Identify which cell holds the provided text, then report its [X, Y] central coordinate. 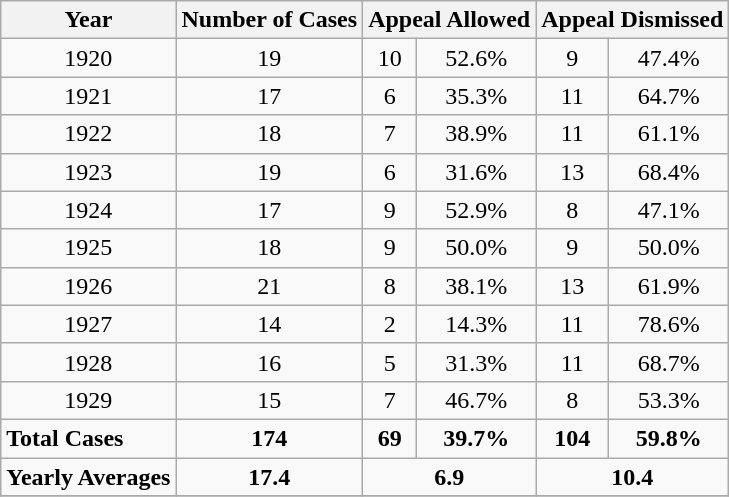
1929 [88, 400]
61.1% [669, 134]
10 [390, 58]
1922 [88, 134]
31.3% [476, 362]
68.7% [669, 362]
53.3% [669, 400]
1926 [88, 286]
38.9% [476, 134]
46.7% [476, 400]
17.4 [270, 477]
1920 [88, 58]
1928 [88, 362]
1927 [88, 324]
52.6% [476, 58]
52.9% [476, 210]
2 [390, 324]
Appeal Allowed [450, 20]
47.4% [669, 58]
35.3% [476, 96]
5 [390, 362]
78.6% [669, 324]
Year [88, 20]
1925 [88, 248]
68.4% [669, 172]
10.4 [632, 477]
174 [270, 438]
21 [270, 286]
14 [270, 324]
Appeal Dismissed [632, 20]
59.8% [669, 438]
31.6% [476, 172]
69 [390, 438]
1923 [88, 172]
6.9 [450, 477]
39.7% [476, 438]
14.3% [476, 324]
47.1% [669, 210]
64.7% [669, 96]
Total Cases [88, 438]
1924 [88, 210]
Number of Cases [270, 20]
Yearly Averages [88, 477]
61.9% [669, 286]
1921 [88, 96]
15 [270, 400]
38.1% [476, 286]
104 [572, 438]
16 [270, 362]
